Return [x, y] of the center of cell containing provided text 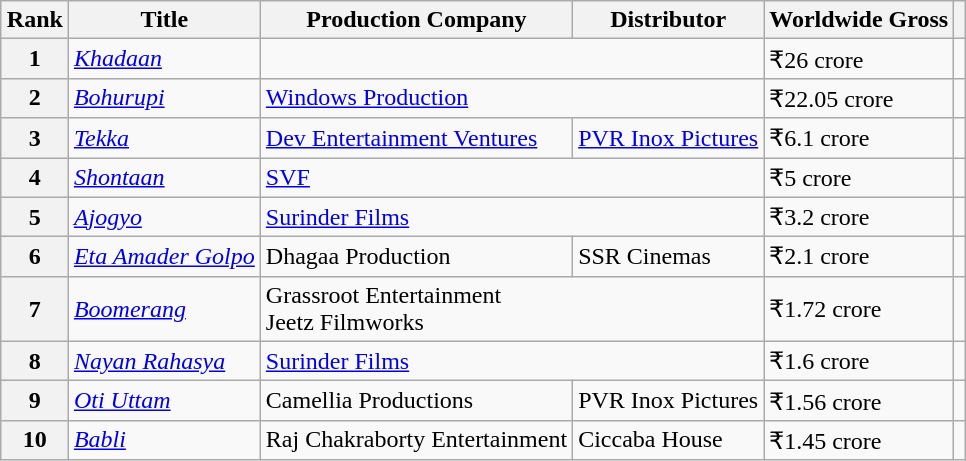
₹2.1 crore [859, 257]
₹1.56 crore [859, 401]
4 [34, 178]
₹5 crore [859, 178]
SVF [512, 178]
9 [34, 401]
6 [34, 257]
₹6.1 crore [859, 138]
Dhagaa Production [416, 257]
₹1.6 crore [859, 361]
₹22.05 crore [859, 98]
Raj Chakraborty Entertainment [416, 440]
₹1.45 crore [859, 440]
2 [34, 98]
Distributor [668, 20]
₹3.2 crore [859, 217]
Oti Uttam [164, 401]
₹26 crore [859, 59]
Windows Production [512, 98]
Production Company [416, 20]
Nayan Rahasya [164, 361]
Ajogyo [164, 217]
SSR Cinemas [668, 257]
10 [34, 440]
Bohurupi [164, 98]
Boomerang [164, 308]
Eta Amader Golpo [164, 257]
5 [34, 217]
1 [34, 59]
Babli [164, 440]
Worldwide Gross [859, 20]
7 [34, 308]
Tekka [164, 138]
Dev Entertainment Ventures [416, 138]
₹1.72 crore [859, 308]
Grassroot Entertainment Jeetz Filmworks [512, 308]
Khadaan [164, 59]
Rank [34, 20]
Camellia Productions [416, 401]
8 [34, 361]
Ciccaba House [668, 440]
Title [164, 20]
Shontaan [164, 178]
3 [34, 138]
